Search for the cell housing the specified text and yield its (X, Y) center coordinate. 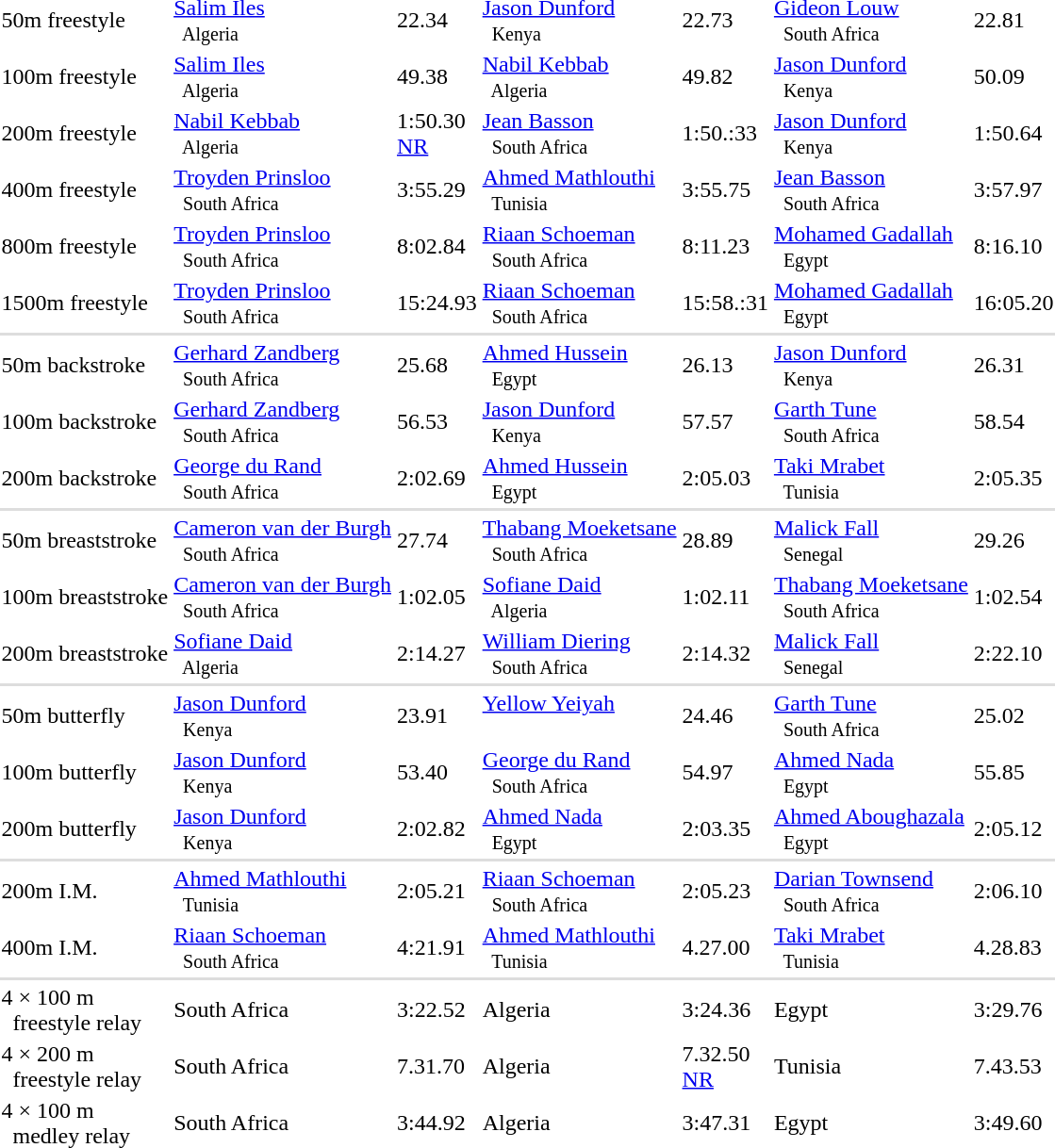
56.53 (437, 422)
2:22.10 (1014, 654)
William Diering South Africa (579, 654)
50.09 (1014, 77)
3:29.76 (1014, 1010)
200m butterfly (85, 829)
2:05.21 (437, 892)
7.43.53 (1014, 1067)
16:05.20 (1014, 303)
800m freestyle (85, 247)
Darian Townsend South Africa (871, 892)
2:05.03 (725, 479)
100m freestyle (85, 77)
2:05.12 (1014, 829)
24.46 (725, 716)
58.54 (1014, 422)
Tunisia (871, 1067)
2:05.35 (1014, 479)
25.68 (437, 366)
4:21.91 (437, 948)
100m butterfly (85, 773)
28.89 (725, 541)
3:55.75 (725, 190)
1:50.30 NR (437, 134)
15:58.:31 (725, 303)
2:03.35 (725, 829)
7.31.70 (437, 1067)
54.97 (725, 773)
3:57.97 (1014, 190)
49.38 (437, 77)
400m freestyle (85, 190)
50m butterfly (85, 716)
53.40 (437, 773)
2:02.82 (437, 829)
1500m freestyle (85, 303)
50m breaststroke (85, 541)
2:14.27 (437, 654)
100m breaststroke (85, 598)
2:06.10 (1014, 892)
29.26 (1014, 541)
15:24.93 (437, 303)
Salim Iles Algeria (283, 77)
Egypt (871, 1010)
57.57 (725, 422)
8:11.23 (725, 247)
1:50.:33 (725, 134)
1:02.11 (725, 598)
200m backstroke (85, 479)
4.28.83 (1014, 948)
8:16.10 (1014, 247)
4 × 100 m freestyle relay (85, 1010)
50m backstroke (85, 366)
1:02.05 (437, 598)
Ahmed Aboughazala Egypt (871, 829)
27.74 (437, 541)
2:05.23 (725, 892)
4.27.00 (725, 948)
8:02.84 (437, 247)
49.82 (725, 77)
200m freestyle (85, 134)
200m I.M. (85, 892)
200m breaststroke (85, 654)
400m I.M. (85, 948)
3:22.52 (437, 1010)
7.32.50 NR (725, 1067)
3:24.36 (725, 1010)
23.91 (437, 716)
55.85 (1014, 773)
1:50.64 (1014, 134)
Yellow Yeiyah (579, 716)
26.13 (725, 366)
1:02.54 (1014, 598)
4 × 200 m freestyle relay (85, 1067)
100m backstroke (85, 422)
3:55.29 (437, 190)
25.02 (1014, 716)
26.31 (1014, 366)
2:02.69 (437, 479)
2:14.32 (725, 654)
